From the cell containing the given text, extract its center point as [x, y] coordinate. 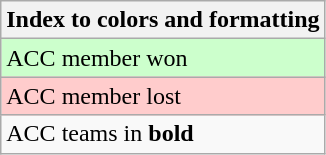
ACC member lost [163, 96]
ACC teams in bold [163, 134]
ACC member won [163, 58]
Index to colors and formatting [163, 20]
